Scan for the cell matching the given text and deliver its (x, y) coordinate at center. 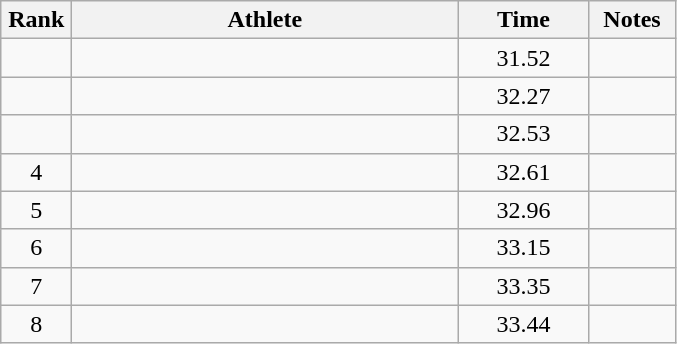
32.27 (524, 96)
31.52 (524, 58)
Time (524, 20)
Notes (632, 20)
Athlete (265, 20)
8 (36, 324)
4 (36, 172)
33.35 (524, 286)
33.44 (524, 324)
Rank (36, 20)
32.96 (524, 210)
32.61 (524, 172)
5 (36, 210)
6 (36, 248)
7 (36, 286)
33.15 (524, 248)
32.53 (524, 134)
